Pinpoint the cell where the given text exists, returning its (x, y) midpoint coordinate. 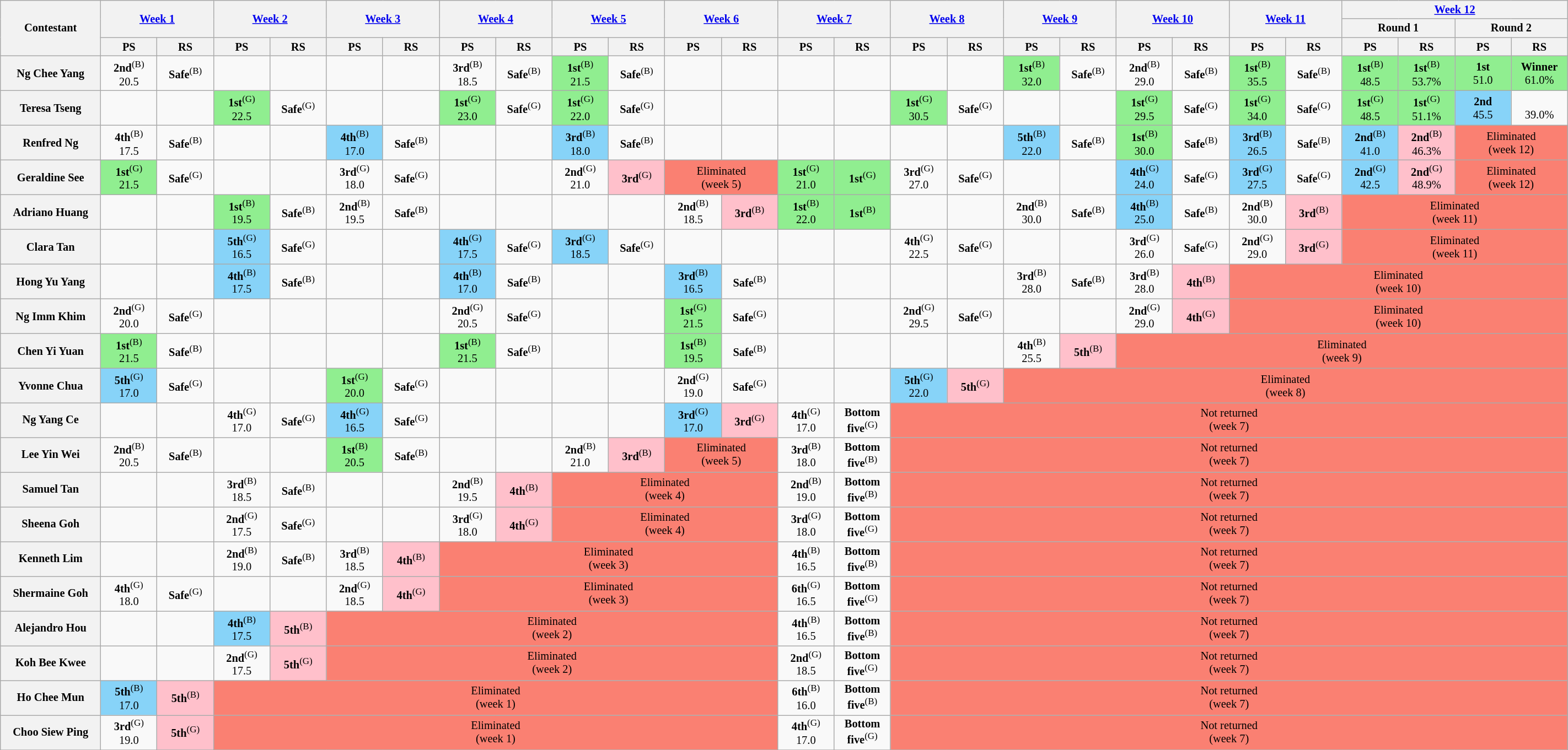
5th(G)17.0 (129, 386)
2nd(G)19.0 (693, 386)
Geraldine See (51, 177)
1st(B)22.0 (806, 212)
1st(G)21.0 (806, 177)
Adriano Huang (51, 212)
Chen Yi Yuan (51, 350)
4th(B)25.5 (1032, 350)
Week 12 (1454, 9)
5th(G)22.0 (919, 386)
Sheena Goh (51, 525)
Week 1 (158, 19)
2nd(G)20.0 (129, 316)
1st(B)48.5 (1370, 73)
2nd(B)18.5 (693, 212)
Week 7 (835, 19)
3rd(G)17.0 (693, 420)
1st(G)20.0 (355, 386)
Week 4 (496, 19)
Week 6 (721, 19)
1st(G)23.0 (468, 108)
Week 8 (947, 19)
2nd(G)21.0 (580, 177)
4th(G)18.0 (129, 594)
3rd(G)18.5 (580, 247)
Eliminated(week 9) (1342, 350)
5th(G)16.5 (241, 247)
2nd(G)42.5 (1370, 177)
1st(B)53.7% (1426, 73)
2nd(B)46.3% (1426, 142)
3rd(G)19.0 (129, 732)
2nd(B)29.0 (1145, 73)
Week 11 (1286, 19)
4th(B)25.0 (1145, 212)
4th(G)17.5 (468, 247)
2nd(B)21.0 (580, 455)
Week 5 (609, 19)
Kenneth Lim (51, 559)
3rd(B)26.5 (1257, 142)
Lee Yin Wei (51, 455)
1st(G)48.5 (1370, 108)
Renfred Ng (51, 142)
Clara Tan (51, 247)
Ng Yang Ce (51, 420)
Contestant (51, 28)
5th(B)22.0 (1032, 142)
Eliminated(week 8) (1286, 386)
1st(B)20.5 (355, 455)
1st(G)34.0 (1257, 108)
5th(B)17.0 (129, 698)
3rd(G)26.0 (1145, 247)
Round 1 (1398, 28)
6th(G)16.5 (806, 594)
1st(G)51.1% (1426, 108)
1st(B)32.0 (1032, 73)
3rd(B)16.5 (693, 281)
Ng Chee Yang (51, 73)
1st(G)22.5 (241, 108)
Round 2 (1512, 28)
2nd(B)41.0 (1370, 142)
1st(G)29.5 (1145, 108)
1st(B)30.0 (1145, 142)
Week 10 (1173, 19)
2nd(G)20.5 (468, 316)
Teresa Tseng (51, 108)
1st(G)22.0 (580, 108)
39.0% (1539, 108)
Week 9 (1060, 19)
Week 2 (270, 19)
2nd(G)48.9% (1426, 177)
2nd45.5 (1483, 108)
Ho Chee Mun (51, 698)
3rd(G)27.5 (1257, 177)
Winner61.0% (1539, 73)
1st(B)35.5 (1257, 73)
3rd(G)27.0 (919, 177)
2nd(G)29.5 (919, 316)
Yvonne Chua (51, 386)
4th(G)22.5 (919, 247)
6th(B)16.0 (806, 698)
1st(G) (862, 177)
Alejandro Hou (51, 628)
Week 3 (383, 19)
1st(B) (862, 212)
Shermaine Goh (51, 594)
4th(G)16.5 (355, 420)
Koh Bee Kwee (51, 663)
1st51.0 (1483, 73)
Samuel Tan (51, 489)
1st(G)30.5 (919, 108)
Ng Imm Khim (51, 316)
Hong Yu Yang (51, 281)
4th(G)24.0 (1145, 177)
Choo Siew Ping (51, 732)
